Pinpoint the cell where the given text exists, returning its [x, y] midpoint coordinate. 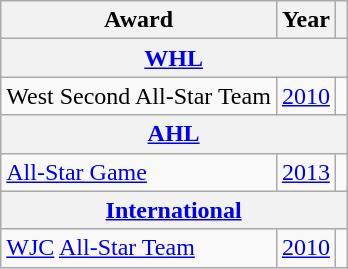
WJC All-Star Team [139, 248]
WHL [174, 58]
All-Star Game [139, 172]
Award [139, 20]
International [174, 210]
West Second All-Star Team [139, 96]
Year [306, 20]
2013 [306, 172]
AHL [174, 134]
